Find where the given text appears and provide that cell's center as [X, Y] coordinate. 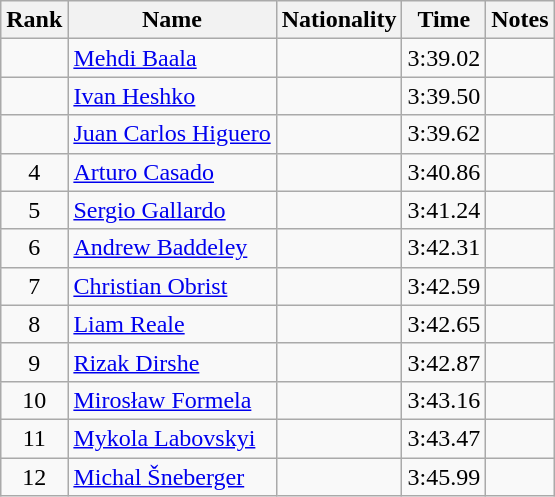
3:39.02 [444, 58]
Andrew Baddeley [172, 248]
3:39.62 [444, 134]
Time [444, 20]
Michal Šneberger [172, 477]
9 [34, 362]
Mykola Labovskyi [172, 438]
3:43.47 [444, 438]
3:43.16 [444, 400]
Sergio Gallardo [172, 210]
3:42.65 [444, 324]
Mehdi Baala [172, 58]
3:42.59 [444, 286]
Mirosław Formela [172, 400]
Name [172, 20]
6 [34, 248]
Liam Reale [172, 324]
Notes [520, 20]
5 [34, 210]
3:39.50 [444, 96]
12 [34, 477]
Ivan Heshko [172, 96]
Nationality [339, 20]
4 [34, 172]
3:41.24 [444, 210]
3:45.99 [444, 477]
Juan Carlos Higuero [172, 134]
Christian Obrist [172, 286]
7 [34, 286]
Rizak Dirshe [172, 362]
Arturo Casado [172, 172]
3:40.86 [444, 172]
Rank [34, 20]
11 [34, 438]
8 [34, 324]
3:42.87 [444, 362]
3:42.31 [444, 248]
10 [34, 400]
